From the cell containing the given text, extract its center point as (X, Y) coordinate. 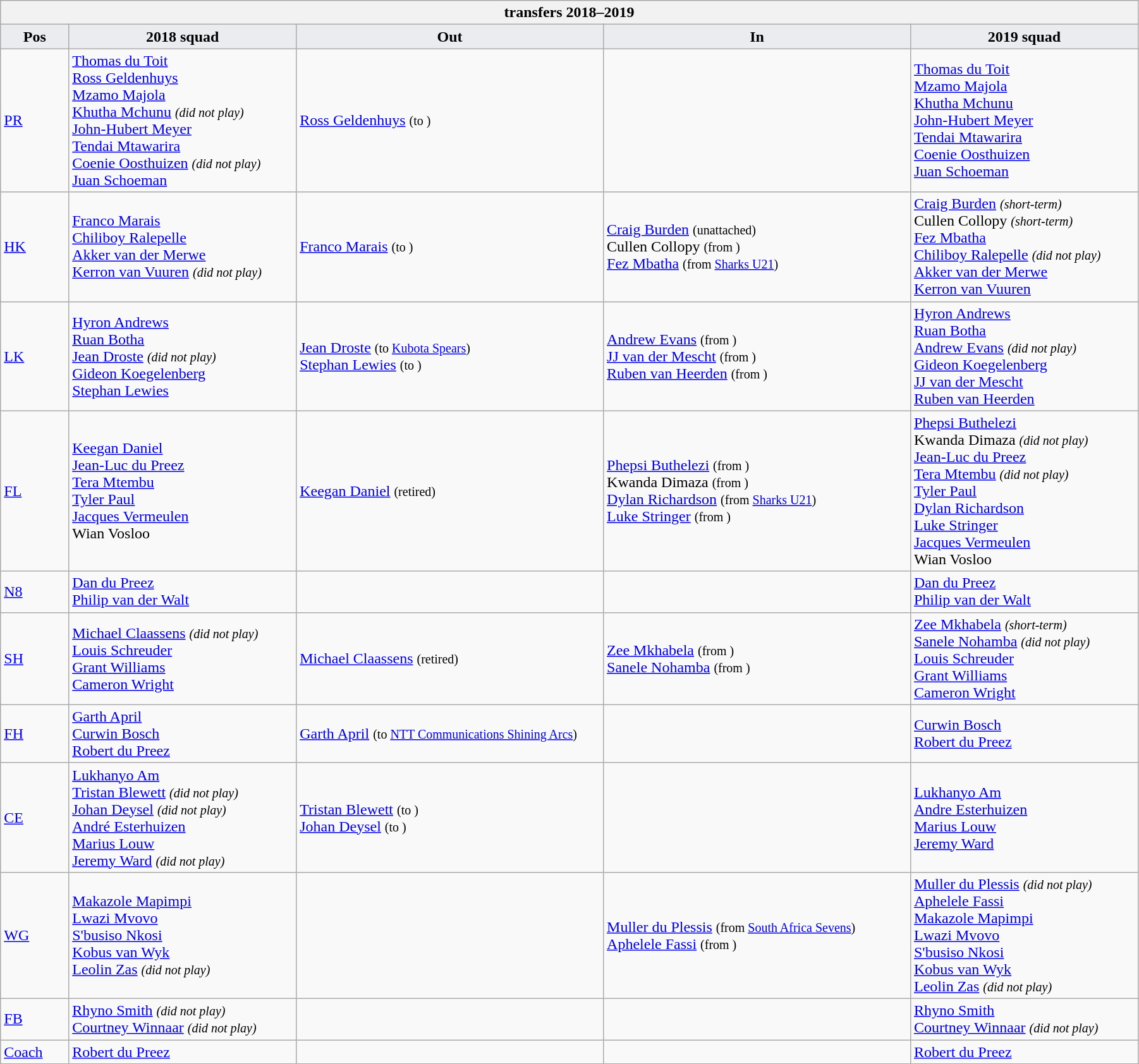
In (757, 37)
Lukhanyo Am Tristan Blewett (did not play) Johan Deysel (did not play) André Esterhuizen Marius Louw Jeremy Ward (did not play) (183, 818)
SH (35, 658)
Pos (35, 37)
Rhyno Smith Courtney Winnaar (did not play) (1024, 1019)
N8 (35, 591)
Garth April (to NTT Communications Shining Arcs) (450, 734)
FB (35, 1019)
Hyron Andrews Ruan Botha Andrew Evans (did not play) Gideon Koegelenberg JJ van der Mescht Ruben van Heerden (1024, 356)
Zee Mkhabela (from ) Sanele Nohamba (from ) (757, 658)
Hyron Andrews Ruan Botha Jean Droste (did not play) Gideon Koegelenberg Stephan Lewies (183, 356)
Andrew Evans (from ) JJ van der Mescht (from ) Ruben van Heerden (from ) (757, 356)
Jean Droste (to Kubota Spears) Stephan Lewies (to ) (450, 356)
Muller du Plessis (from South Africa Sevens) Aphelele Fassi (from ) (757, 935)
Out (450, 37)
Curwin Bosch Robert du Preez (1024, 734)
Michael Claassens (did not play) Louis Schreuder Grant Williams Cameron Wright (183, 658)
Ross Geldenhuys (to ) (450, 120)
Garth April Curwin Bosch Robert du Preez (183, 734)
2019 squad (1024, 37)
2018 squad (183, 37)
PR (35, 120)
FL (35, 491)
Keegan Daniel (retired) (450, 491)
Craig Burden (short-term) Cullen Collopy (short-term) Fez Mbatha Chiliboy Ralepelle (did not play) Akker van der Merwe Kerron van Vuuren (1024, 246)
CE (35, 818)
Makazole Mapimpi Lwazi Mvovo S'busiso Nkosi Kobus van Wyk Leolin Zas (did not play) (183, 935)
Thomas du Toit Mzamo Majola Khutha Mchunu John-Hubert Meyer Tendai Mtawarira Coenie Oosthuizen Juan Schoeman (1024, 120)
Lukhanyo Am Andre Esterhuizen Marius Louw Jeremy Ward (1024, 818)
FH (35, 734)
Rhyno Smith (did not play) Courtney Winnaar (did not play) (183, 1019)
Phepsi Buthelezi (from ) Kwanda Dimaza (from ) Dylan Richardson (from Sharks U21) Luke Stringer (from ) (757, 491)
Franco Marais Chiliboy Ralepelle Akker van der Merwe Kerron van Vuuren (did not play) (183, 246)
Keegan Daniel Jean-Luc du Preez Tera Mtembu Tyler Paul Jacques Vermeulen Wian Vosloo (183, 491)
Zee Mkhabela (short-term) Sanele Nohamba (did not play) Louis Schreuder Grant Williams Cameron Wright (1024, 658)
Muller du Plessis (did not play) Aphelele Fassi Makazole Mapimpi Lwazi Mvovo S'busiso Nkosi Kobus van Wyk Leolin Zas (did not play) (1024, 935)
HK (35, 246)
Coach (35, 1052)
Franco Marais (to ) (450, 246)
WG (35, 935)
Tristan Blewett (to ) Johan Deysel (to ) (450, 818)
transfers 2018–2019 (569, 13)
LK (35, 356)
Michael Claassens (retired) (450, 658)
Craig Burden (unattached) Cullen Collopy (from ) Fez Mbatha (from Sharks U21) (757, 246)
